Provide the (X, Y) coordinate of the cell's center where the given text is located.  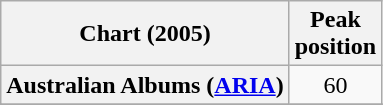
Peakposition (335, 34)
Chart (2005) (145, 34)
60 (335, 85)
Australian Albums (ARIA) (145, 85)
